Detect which cell encompasses the target text, then output its (x, y) center coordinate. 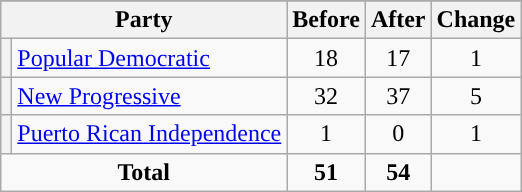
32 (326, 96)
0 (398, 134)
New Progressive (150, 96)
Before (326, 20)
18 (326, 58)
5 (476, 96)
Total (144, 172)
Change (476, 20)
51 (326, 172)
17 (398, 58)
After (398, 20)
Puerto Rican Independence (150, 134)
37 (398, 96)
Popular Democratic (150, 58)
54 (398, 172)
Party (144, 20)
